Identify which cell holds the provided text, then report its [x, y] central coordinate. 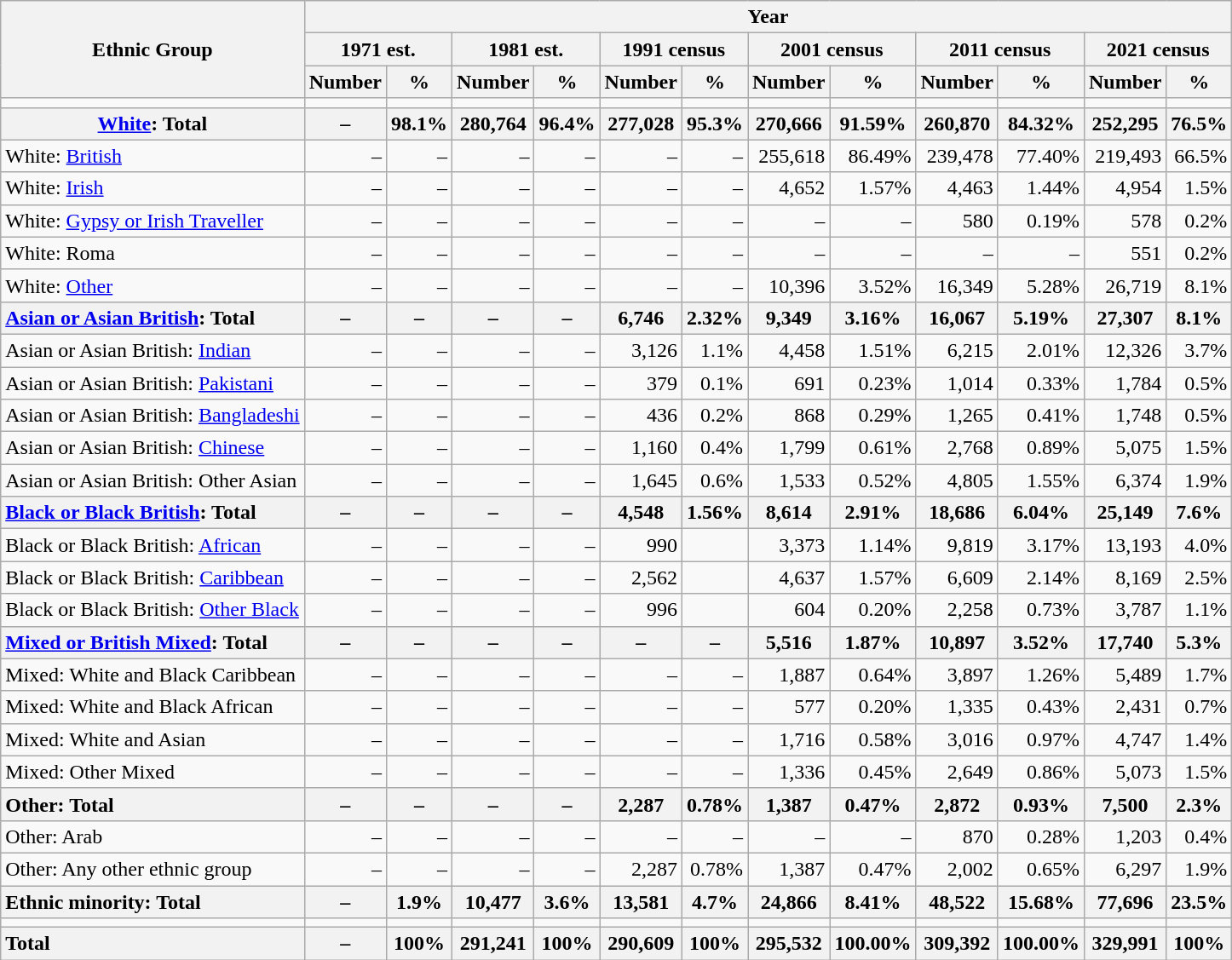
1.56% [714, 513]
577 [789, 707]
98.1% [419, 124]
Asian or Asian British: Total [153, 318]
3.16% [872, 318]
691 [789, 382]
1,336 [789, 772]
8.41% [872, 902]
Mixed: White and Black African [153, 707]
White: Total [153, 124]
Black or Black British: African [153, 545]
551 [1125, 253]
0.28% [1041, 836]
1,784 [1125, 382]
2,431 [1125, 707]
2,002 [957, 869]
1.4% [1200, 739]
604 [789, 610]
White: Other [153, 285]
4,652 [789, 188]
2.3% [1200, 804]
578 [1125, 221]
Other: Any other ethnic group [153, 869]
16,349 [957, 285]
Mixed or British Mixed: Total [153, 642]
0.1% [714, 382]
4,747 [1125, 739]
290,609 [641, 944]
24,866 [789, 902]
Mixed: White and Asian [153, 739]
5.19% [1041, 318]
5,516 [789, 642]
Other: Arab [153, 836]
8,169 [1125, 578]
1,335 [957, 707]
10,897 [957, 642]
13,581 [641, 902]
1,799 [789, 448]
0.29% [872, 416]
95.3% [714, 124]
0.86% [1041, 772]
0.33% [1041, 382]
12,326 [1125, 350]
Asian or Asian British: Bangladeshi [153, 416]
239,478 [957, 156]
2.5% [1200, 578]
0.52% [872, 480]
5.28% [1041, 285]
5,075 [1125, 448]
15.68% [1041, 902]
9,349 [789, 318]
0.45% [872, 772]
White: Irish [153, 188]
4,805 [957, 480]
2,562 [641, 578]
4,954 [1125, 188]
291,241 [493, 944]
1.26% [1041, 675]
6,609 [957, 578]
Total [153, 944]
295,532 [789, 944]
436 [641, 416]
48,522 [957, 902]
1,748 [1125, 416]
5.3% [1200, 642]
25,149 [1125, 513]
0.43% [1041, 707]
1,716 [789, 739]
Year [769, 17]
Asian or Asian British: Indian [153, 350]
260,870 [957, 124]
255,618 [789, 156]
996 [641, 610]
Black or Black British: Other Black [153, 610]
77,696 [1125, 902]
2.32% [714, 318]
Other: Total [153, 804]
76.5% [1200, 124]
0.89% [1041, 448]
2,768 [957, 448]
0.23% [872, 382]
2001 census [832, 49]
4.7% [714, 902]
1.44% [1041, 188]
0.97% [1041, 739]
1.55% [1041, 480]
329,991 [1125, 944]
252,295 [1125, 124]
1991 census [673, 49]
2,649 [957, 772]
0.6% [714, 480]
0.73% [1041, 610]
0.41% [1041, 416]
6,215 [957, 350]
1981 est. [527, 49]
10,477 [493, 902]
7,500 [1125, 804]
9,819 [957, 545]
270,666 [789, 124]
5,489 [1125, 675]
Ethnic Group [153, 49]
1.7% [1200, 675]
0.65% [1041, 869]
66.5% [1200, 156]
23.5% [1200, 902]
Black or Black British: Caribbean [153, 578]
27,307 [1125, 318]
1,160 [641, 448]
868 [789, 416]
91.59% [872, 124]
4.0% [1200, 545]
8,614 [789, 513]
6.04% [1041, 513]
2.01% [1041, 350]
6,374 [1125, 480]
Mixed: Other Mixed [153, 772]
Ethnic minority: Total [153, 902]
0.19% [1041, 221]
1.14% [872, 545]
Black or Black British: Total [153, 513]
280,764 [493, 124]
2011 census [1000, 49]
1,265 [957, 416]
13,193 [1125, 545]
77.40% [1041, 156]
0.61% [872, 448]
3.17% [1041, 545]
0.93% [1041, 804]
277,028 [641, 124]
5,073 [1125, 772]
0.58% [872, 739]
Asian or Asian British: Pakistani [153, 382]
3,373 [789, 545]
3,016 [957, 739]
96.4% [567, 124]
2021 census [1157, 49]
16,067 [957, 318]
219,493 [1125, 156]
2.91% [872, 513]
White: Roma [153, 253]
0.7% [1200, 707]
990 [641, 545]
7.6% [1200, 513]
18,686 [957, 513]
10,396 [789, 285]
580 [957, 221]
1,645 [641, 480]
3,787 [1125, 610]
6,746 [641, 318]
1,887 [789, 675]
1.87% [872, 642]
4,548 [641, 513]
309,392 [957, 944]
379 [641, 382]
1,203 [1125, 836]
Mixed: White and Black Caribbean [153, 675]
4,637 [789, 578]
1,014 [957, 382]
Asian or Asian British: Other Asian [153, 480]
3.6% [567, 902]
86.49% [872, 156]
4,458 [789, 350]
870 [957, 836]
3,126 [641, 350]
White: British [153, 156]
1,533 [789, 480]
84.32% [1041, 124]
26,719 [1125, 285]
Asian or Asian British: Chinese [153, 448]
3.7% [1200, 350]
17,740 [1125, 642]
2,872 [957, 804]
2,258 [957, 610]
White: Gypsy or Irish Traveller [153, 221]
1971 est. [378, 49]
0.64% [872, 675]
4,463 [957, 188]
3,897 [957, 675]
2.14% [1041, 578]
6,297 [1125, 869]
1.51% [872, 350]
